Extract the [x, y] coordinate from the center of the cell holding the provided text.  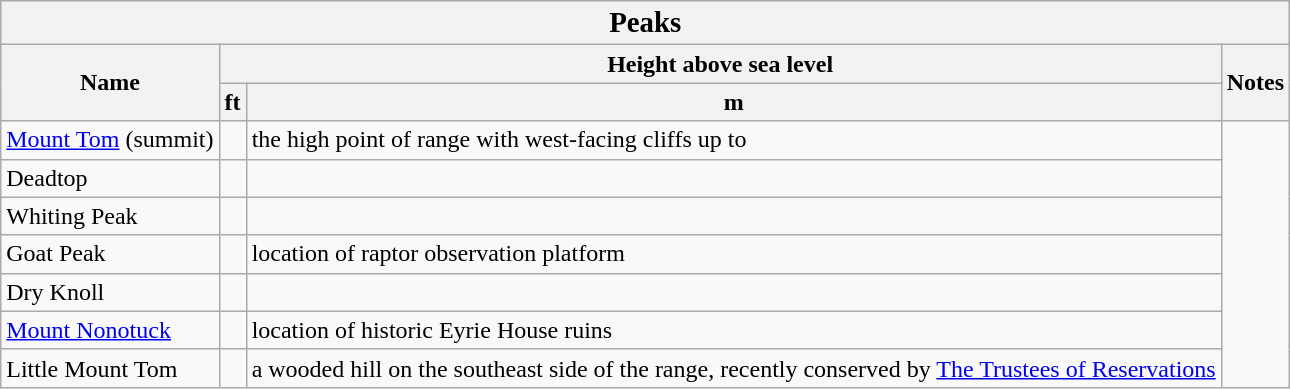
Name [110, 83]
location of raptor observation platform [734, 254]
Little Mount Tom [110, 368]
ft [232, 102]
location of historic Eyrie House ruins [734, 330]
Mount Tom (summit) [110, 140]
Peaks [646, 23]
Height above sea level [720, 64]
Deadtop [110, 178]
a wooded hill on the southeast side of the range, recently conserved by The Trustees of Reservations [734, 368]
Dry Knoll [110, 292]
Notes [1255, 83]
the high point of range with west-facing cliffs up to [734, 140]
Goat Peak [110, 254]
Whiting Peak [110, 216]
Mount Nonotuck [110, 330]
m [734, 102]
